Return (X, Y) of the center of cell containing provided text 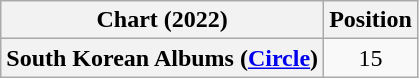
Chart (2022) (162, 20)
15 (371, 58)
Position (371, 20)
South Korean Albums (Circle) (162, 58)
